Find where the given text appears and provide that cell's center as [X, Y] coordinate. 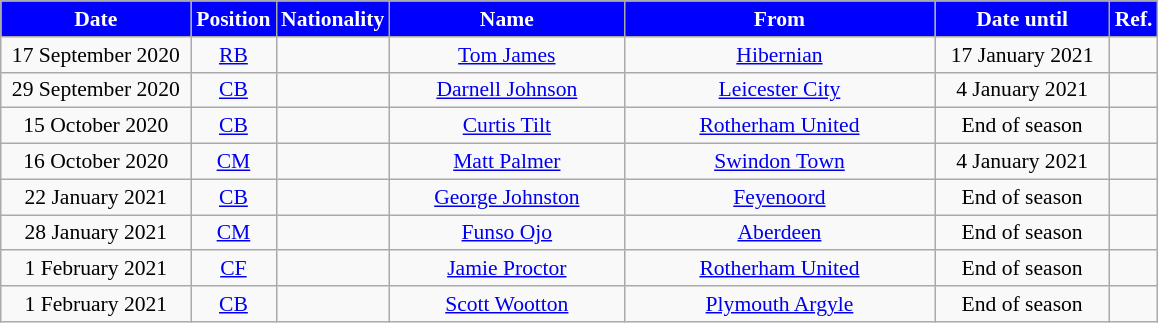
Date until [1022, 19]
Funso Ojo [506, 233]
17 January 2021 [1022, 55]
Hibernian [779, 55]
CF [234, 269]
Aberdeen [779, 233]
RB [234, 55]
17 September 2020 [96, 55]
Jamie Proctor [506, 269]
Leicester City [779, 90]
Nationality [332, 19]
28 January 2021 [96, 233]
Tom James [506, 55]
George Johnston [506, 197]
16 October 2020 [96, 162]
Curtis Tilt [506, 126]
15 October 2020 [96, 126]
Position [234, 19]
22 January 2021 [96, 197]
Scott Wootton [506, 304]
Darnell Johnson [506, 90]
Date [96, 19]
Matt Palmer [506, 162]
Feyenoord [779, 197]
From [779, 19]
Ref. [1134, 19]
Swindon Town [779, 162]
Name [506, 19]
29 September 2020 [96, 90]
Plymouth Argyle [779, 304]
